Extract the [X, Y] coordinate from the center of the cell holding the provided text.  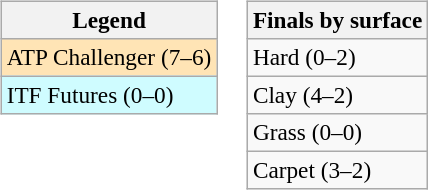
Clay (4–2) [337, 95]
Finals by surface [337, 20]
ITF Futures (0–0) [108, 95]
ATP Challenger (7–6) [108, 57]
Hard (0–2) [337, 57]
Grass (0–0) [337, 133]
Legend [108, 20]
Carpet (3–2) [337, 171]
